Search for the cell housing the specified text and yield its [X, Y] center coordinate. 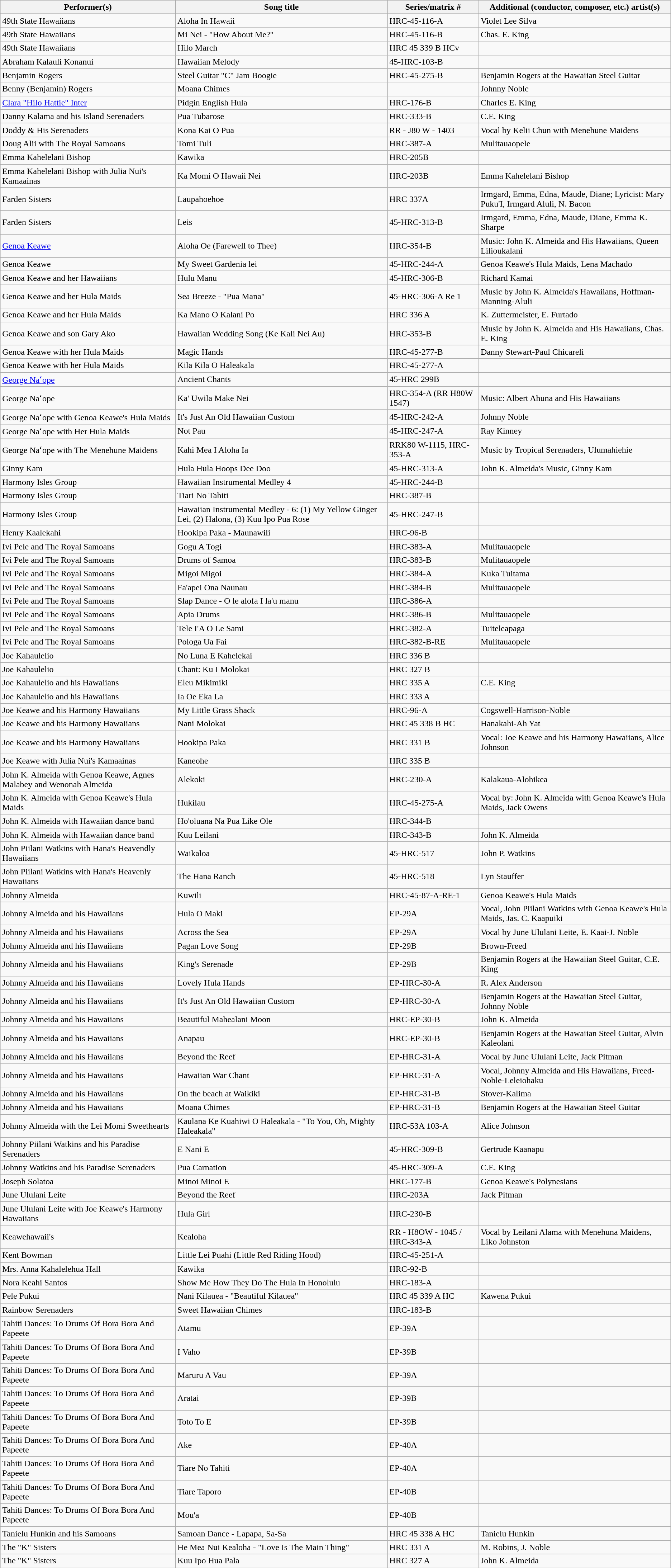
John Piilani Watkins with Hana's Heavenly Hawaiians [88, 877]
Anapau [282, 1038]
Kuu Leilani [282, 835]
Lyn Stauffer [575, 877]
HRC-45-275-A [433, 803]
HRC-333-B [433, 116]
Joe Keawe with Julia Nui's Kamaainas [88, 761]
Hilo March [282, 48]
Vocal by Kelii Chun with Menehune Maidens [575, 130]
HRC-45-116-B [433, 34]
HRC 327 A [433, 1561]
Hawaiian Melody [282, 62]
HRC-183-B [433, 1310]
The Hana Ranch [282, 877]
45-HRC-309-A [433, 1168]
Ia Oe Eka La [282, 696]
HRC 45 339 B HCv [433, 48]
No Luna E Kahelekai [282, 656]
Atamu [282, 1328]
Music: John K. Almeida and His Hawaiians, Queen Lilioukalani [575, 246]
Laupahoehoe [282, 199]
John K. Almeida's Music, Ginny Kam [575, 468]
Tiare Taporo [282, 1492]
RR - J80 W - 1403 [433, 130]
Violet Lee Silva [575, 21]
Hawaiian Instrumental Medley 4 [282, 482]
HRC 337A [433, 199]
45-HRC-313-A [433, 468]
Joseph Solatoa [88, 1181]
Irmgard, Emma, Edna, Maude, Diane, Emma K. Sharpe [575, 222]
Slap Dance - O le alofa I la'u manu [282, 601]
Alekoki [282, 779]
Series/matrix # [433, 7]
Stover-Kalima [575, 1094]
John K. Almeida with Genoa Keawe's Hula Maids [88, 803]
Nora Keahi Santos [88, 1283]
Henry Kaalekahi [88, 533]
Sea Breeze - "Pua Mana" [282, 296]
Kawena Pukui [575, 1296]
Clara "Hilo Hattie" Inter [88, 103]
Song title [282, 7]
HRC 333 A [433, 696]
HRC-387-A [433, 143]
Little Lei Puahi (Little Red Riding Hood) [282, 1255]
Ka Momi O Hawaii Nei [282, 176]
E Nani E [282, 1149]
HRC-230-A [433, 779]
Hulu Manu [282, 278]
45-HRC-244-B [433, 482]
Hookipa Paka [282, 742]
45-HRC-306-B [433, 278]
45-HRC 299B [433, 379]
HRC 331 A [433, 1547]
Gertrude Kaanapu [575, 1149]
Tanielu Hunkin and his Samoans [88, 1534]
Abraham Kalauli Konanui [88, 62]
Hawaiian Wedding Song (Ke Kali Nei Au) [282, 334]
Vocal by June Ululani Leite, Jack Pitman [575, 1057]
Tele I'A O Le Sami [282, 628]
June Ululani Leite with Joe Keawe's Harmony Hawaiians [88, 1214]
John P. Watkins [575, 854]
HRC 45 339 A HC [433, 1296]
Kuu Ipo Hua Pala [282, 1561]
R. Alex Anderson [575, 983]
John Piilani Watkins with Hana's Heavendly Hawaiians [88, 854]
Genoa Keawe's Hula Maids, Lena Machado [575, 264]
HRC-386-A [433, 601]
Hula Hula Hoops Dee Doo [282, 468]
Danny Stewart-Paul Chicareli [575, 352]
Vocal by Leilani Alama with Menehuna Maidens, Liko Johnston [575, 1237]
45-HRC-313-B [433, 222]
HRC-45-275-B [433, 75]
Johnny Almeida with the Lei Momi Sweethearts [88, 1125]
HRC 45 338 A HC [433, 1534]
Aloha In Hawaii [282, 21]
HRC-383-A [433, 546]
Johnny Piilani Watkins and his Paradise Serenaders [88, 1149]
HRC-353-B [433, 334]
Fa'apei Ona Naunau [282, 587]
Charles E. King [575, 103]
Ray Kinney [575, 431]
Sweet Hawaiian Chimes [282, 1310]
HRC-384-A [433, 573]
Genoa Keawe's Hula Maids [575, 895]
HRC-354-A (RR H80W 1547) [433, 398]
HRC-205B [433, 157]
45-HRC-518 [433, 877]
HRC-177-B [433, 1181]
Vocal: Joe Keawe and his Harmony Hawaiians, Alice Johnson [575, 742]
Tiare No Tahiti [282, 1468]
Apia Drums [282, 615]
HRC-230-B [433, 1214]
HRC-45-277-A [433, 365]
HRC-384-B [433, 587]
HRC-45-116-A [433, 21]
K. Zuttermeister, E. Furtado [575, 315]
45-HRC-309-B [433, 1149]
Hanakahi-Ah Yat [575, 724]
Toto To E [282, 1422]
Maruru A Vau [282, 1375]
HRC 335 B [433, 761]
Kuka Tuitama [575, 573]
Pologa Ua Fai [282, 642]
Alice Johnson [575, 1125]
HRC-382-B-RE [433, 642]
On the beach at Waikiki [282, 1094]
HRC 335 A [433, 683]
Kaneohe [282, 761]
HRC-176-B [433, 103]
Kuwili [282, 895]
Hula Girl [282, 1214]
HRC-96-B [433, 533]
Tuiteleapaga [575, 628]
Hukilau [282, 803]
RRK80 W-1115, HRC-353-A [433, 450]
Pua Tubarose [282, 116]
Benjamin Rogers [88, 75]
Aratai [282, 1398]
Emma Kahelelani Bishop with Julia Nui's Kamaainas [88, 176]
Performer(s) [88, 7]
Kealoha [282, 1237]
HRC-386-B [433, 615]
HRC-344-B [433, 821]
George Naʻope with Genoa Keawe's Hula Maids [88, 417]
Kila Kila O Haleakala [282, 365]
HRC-203B [433, 176]
George Naʻope with The Menehune Maidens [88, 450]
45-HRC-244-A [433, 264]
Kona Kai O Pua [282, 130]
Steel Guitar "C" Jam Boogie [282, 75]
45-HRC-247-B [433, 514]
Chant: Ku I Molokai [282, 669]
Johnny Watkins and his Paradise Serenaders [88, 1168]
Doug Alii with The Royal Samoans [88, 143]
Nani Kilauea - "Beautiful Kilauea" [282, 1296]
Mou'a [282, 1515]
Danny Kalama and his Island Serenaders [88, 116]
Brown-Freed [575, 946]
Show Me How They Do The Hula In Honolulu [282, 1283]
He Mea Nui Kealoha - "Love Is The Main Thing" [282, 1547]
Benjamin Rogers at the Hawaiian Steel Guitar, C.E. King [575, 964]
HRC-96-A [433, 710]
Chas. E. King [575, 34]
45-HRC-242-A [433, 417]
Cogswell-Harrison-Noble [575, 710]
Minoi Minoi E [282, 1181]
Ake [282, 1445]
Vocal by June Ululani Leite, E. Kaai-J. Noble [575, 932]
Doddy & His Serenaders [88, 130]
HRC-343-B [433, 835]
Not Pau [282, 431]
Tanielu Hunkin [575, 1534]
Jack Pitman [575, 1195]
Ginny Kam [88, 468]
Kaulana Ke Kuahiwi O Haleakala - "To You, Oh, Mighty Haleakala" [282, 1125]
Leis [282, 222]
Eleu Mikimiki [282, 683]
Kalakaua-Alohikea [575, 779]
Hookipa Paka - Maunawili [282, 533]
Samoan Dance - Lapapa, Sa-Sa [282, 1534]
Waikaloa [282, 854]
Across the Sea [282, 932]
June Ululani Leite [88, 1195]
Gogu A Togi [282, 546]
HRC 336 B [433, 656]
Benjamin Rogers at the Hawaiian Steel Guitar, Alvin Kaleolani [575, 1038]
Music by John K. Almeida's Hawaiians, Hoffman-Manning-Aluli [575, 296]
HRC-45-251-A [433, 1255]
Magic Hands [282, 352]
Irmgard, Emma, Edna, Maude, Diane; Lyricist: Mary Puku'I, Irmgard Aluli, N. Bacon [575, 199]
45-HRC-103-B [433, 62]
Pele Pukui [88, 1296]
HRC-203A [433, 1195]
Pagan Love Song [282, 946]
HRC 327 B [433, 669]
George Naʻope with Her Hula Maids [88, 431]
Beautiful Mahealani Moon [282, 1020]
Mi Nei - "How About Me?" [282, 34]
Mrs. Anna Kahalelehua Hall [88, 1269]
HRC-183-A [433, 1283]
I Vaho [282, 1351]
Hawaiian War Chant [282, 1075]
Hula O Maki [282, 914]
Rainbow Serenaders [88, 1310]
Ancient Chants [282, 379]
HRC-53A 103-A [433, 1125]
Aloha Oe (Farewell to Thee) [282, 246]
Benny (Benjamin) Rogers [88, 89]
Music: Albert Ahuna and His Hawaiians [575, 398]
Ho'oluana Na Pua Like Ole [282, 821]
Genoa Keawe's Polynesians [575, 1181]
Nani Molokai [282, 724]
Kent Bowman [88, 1255]
John K. Almeida with Genoa Keawe, Agnes Malabey and Wenonah Almeida [88, 779]
HRC-387-B [433, 496]
HRC 336 A [433, 315]
Music by John K. Almeida and His Hawaiians, Chas. E. King [575, 334]
HRC-92-B [433, 1269]
Lovely Hula Hands [282, 983]
HRC-45-277-B [433, 352]
Pua Carnation [282, 1168]
Johnny Almeida [88, 895]
45-HRC-517 [433, 854]
Drums of Samoa [282, 560]
Tomi Tuli [282, 143]
Vocal, Johnny Almeida and His Hawaiians, Freed-Noble-Leleiohaku [575, 1075]
Migoi Migoi [282, 573]
RR - H8OW - 1045 / HRC-343-A [433, 1237]
HRC-383-B [433, 560]
Richard Kamai [575, 278]
Keawehawaii's [88, 1237]
HRC-382-A [433, 628]
45-HRC-247-A [433, 431]
Additional (conductor, composer, etc.) artist(s) [575, 7]
M. Robins, J. Noble [575, 1547]
Kahi Mea I Aloha Ia [282, 450]
My Little Grass Shack [282, 710]
Tiari No Tahiti [282, 496]
My Sweet Gardenia lei [282, 264]
Ka Mano O Kalani Po [282, 315]
Genoa Keawe and her Hawaiians [88, 278]
Pidgin English Hula [282, 103]
Vocal by: John K. Almeida with Genoa Keawe's Hula Maids, Jack Owens [575, 803]
HRC 331 B [433, 742]
HRC 45 338 B HC [433, 724]
Music by Tropical Serenaders, Ulumahiehie [575, 450]
HRC-354-B [433, 246]
HRC-45-87-A-RE-1 [433, 895]
45-HRC-306-A Re 1 [433, 296]
King's Serenade [282, 964]
Benjamin Rogers at the Hawaiian Steel Guitar, Johnny Noble [575, 1001]
Hawaiian Instrumental Medley - 6: (1) My Yellow Ginger Lei, (2) Halona, (3) Kuu Ipo Pua Rose [282, 514]
Vocal, John Piilani Watkins with Genoa Keawe's Hula Maids, Jas. C. Kaapuiki [575, 914]
Genoa Keawe and son Gary Ako [88, 334]
Ka' Uwila Make Nei [282, 398]
